Search for the cell housing the specified text and yield its [x, y] center coordinate. 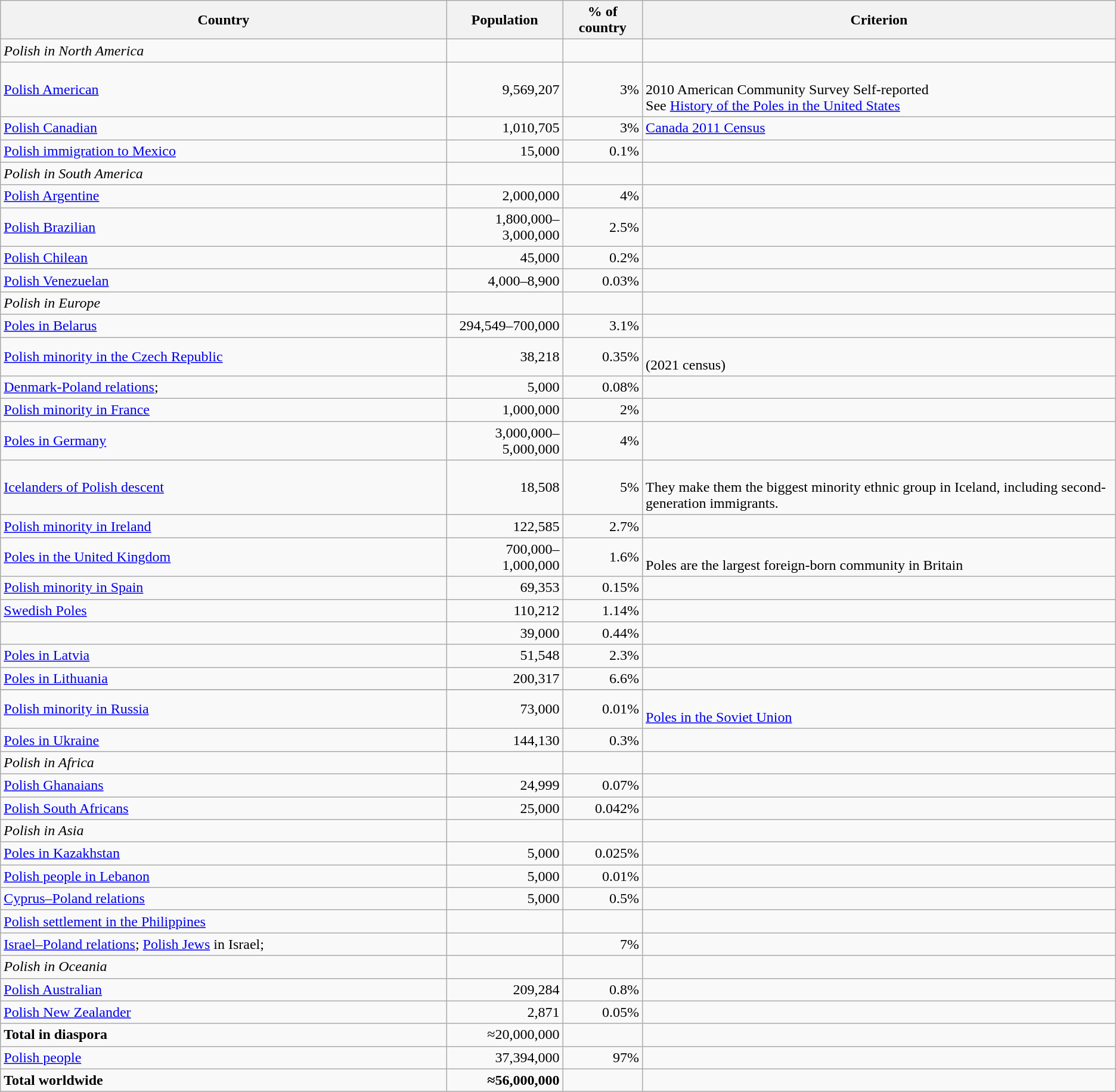
2.5% [603, 227]
2% [603, 410]
15,000 [504, 151]
0.8% [603, 989]
38,218 [504, 356]
Poles in Ukraine [224, 740]
1,000,000 [504, 410]
200,317 [504, 678]
Israel–Poland relations; Polish Jews in Israel; [224, 944]
Poles in Germany [224, 441]
Polish Brazilian [224, 227]
Polish settlement in the Philippines [224, 922]
73,000 [504, 709]
Polish South Africans [224, 808]
Polish in Asia [224, 831]
Polish Canadian [224, 128]
Polish Argentine [224, 196]
Poles in the United Kingdom [224, 557]
97% [603, 1057]
Polish American [224, 89]
144,130 [504, 740]
1.14% [603, 610]
Polish people [224, 1057]
1,010,705 [504, 128]
They make them the biggest minority ethnic group in Iceland, including second-generation immigrants. [879, 488]
Polish in Europe [224, 303]
(2021 census) [879, 356]
3,000,000–5,000,000 [504, 441]
Criterion [879, 20]
0.44% [603, 633]
Total in diaspora [224, 1035]
Polish immigration to Mexico [224, 151]
700,000–1,000,000 [504, 557]
Icelanders of Polish descent [224, 488]
1,800,000–3,000,000 [504, 227]
Canada 2011 Census [879, 128]
Polish minority in Ireland [224, 526]
1.6% [603, 557]
51,548 [504, 656]
294,549–700,000 [504, 325]
6.6% [603, 678]
0.03% [603, 280]
≈20,000,000 [504, 1035]
2,000,000 [504, 196]
0.042% [603, 808]
0.2% [603, 258]
Poles in Lithuania [224, 678]
25,000 [504, 808]
2010 American Community Survey Self-reportedSee History of the Poles in the United States [879, 89]
Polish New Zealander [224, 1012]
0.08% [603, 387]
Polish Chilean [224, 258]
≈56,000,000 [504, 1080]
Poles are the largest foreign-born community in Britain [879, 557]
45,000 [504, 258]
Cyprus–Poland relations [224, 899]
Polish in Oceania [224, 967]
% of country [603, 20]
Polish in South America [224, 173]
Polish minority in Russia [224, 709]
Poles in Kazakhstan [224, 854]
Country [224, 20]
2.3% [603, 656]
Polish people in Lebanon [224, 876]
18,508 [504, 488]
Population [504, 20]
Poles in the Soviet Union [879, 709]
110,212 [504, 610]
0.05% [603, 1012]
122,585 [504, 526]
209,284 [504, 989]
Poles in Belarus [224, 325]
0.1% [603, 151]
Polish minority in the Czech Republic [224, 356]
Swedish Poles [224, 610]
4,000–8,900 [504, 280]
Poles in Latvia [224, 656]
9,569,207 [504, 89]
Polish minority in France [224, 410]
Denmark-Poland relations; [224, 387]
Polish Venezuelan [224, 280]
37,394,000 [504, 1057]
Total worldwide [224, 1080]
39,000 [504, 633]
0.5% [603, 899]
0.35% [603, 356]
2.7% [603, 526]
0.07% [603, 785]
2,871 [504, 1012]
0.15% [603, 588]
0.025% [603, 854]
3.1% [603, 325]
5% [603, 488]
Polish in North America [224, 51]
0.3% [603, 740]
Polish minority in Spain [224, 588]
Polish in Africa [224, 762]
Polish Ghanaians [224, 785]
7% [603, 944]
24,999 [504, 785]
Polish Australian [224, 989]
69,353 [504, 588]
